Search for the cell housing the specified text and yield its (x, y) center coordinate. 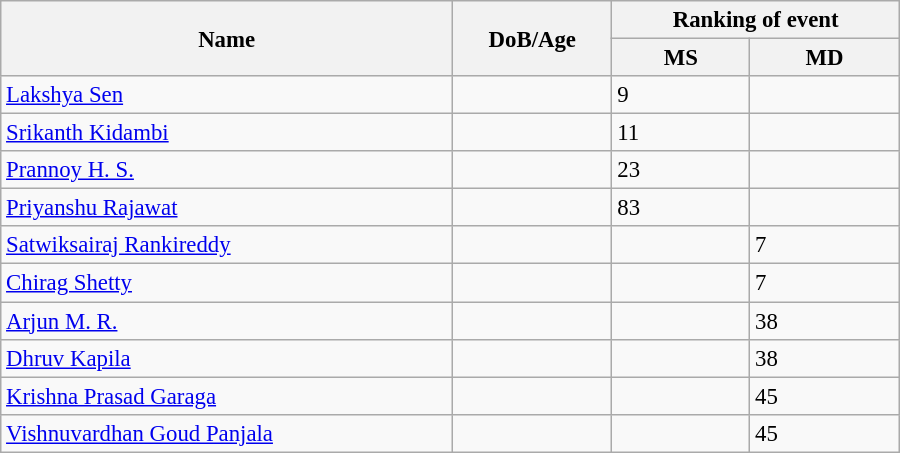
9 (681, 95)
Krishna Prasad Garaga (227, 396)
Prannoy H. S. (227, 170)
Dhruv Kapila (227, 358)
83 (681, 208)
DoB/Age (532, 38)
MS (681, 58)
Vishnuvardhan Goud Panjala (227, 433)
MD (825, 58)
Arjun M. R. (227, 321)
23 (681, 170)
Ranking of event (756, 20)
Name (227, 38)
Srikanth Kidambi (227, 133)
Priyanshu Rajawat (227, 208)
Chirag Shetty (227, 283)
Lakshya Sen (227, 95)
Satwiksairaj Rankireddy (227, 245)
11 (681, 133)
